Pinpoint the cell where the given text exists, returning its (X, Y) midpoint coordinate. 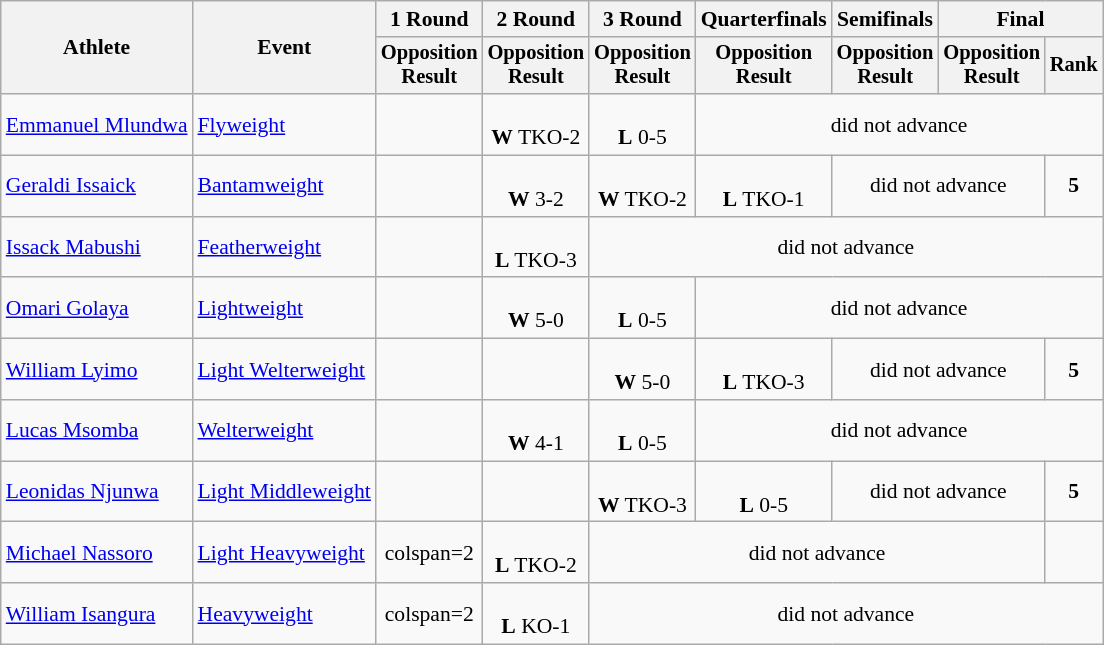
Michael Nassoro (97, 552)
Leonidas Njunwa (97, 492)
L TKO-1 (764, 186)
Heavyweight (284, 614)
W 4-1 (536, 430)
Omari Golaya (97, 308)
Flyweight (284, 124)
Welterweight (284, 430)
Light Middleweight (284, 492)
L TKO-2 (536, 552)
L KO-1 (536, 614)
Light Welterweight (284, 370)
Lightweight (284, 308)
Lucas Msomba (97, 430)
W TKO-3 (642, 492)
Athlete (97, 48)
Semifinals (886, 19)
Final (1020, 19)
Event (284, 48)
Rank (1074, 66)
Bantamweight (284, 186)
Emmanuel Mlundwa (97, 124)
Issack Mabushi (97, 248)
Featherweight (284, 248)
1 Round (430, 19)
Geraldi Issaick (97, 186)
Light Heavyweight (284, 552)
William Isangura (97, 614)
Quarterfinals (764, 19)
3 Round (642, 19)
William Lyimo (97, 370)
2 Round (536, 19)
W 3-2 (536, 186)
